Locate the cell with the specified text and output its [x, y] center coordinate. 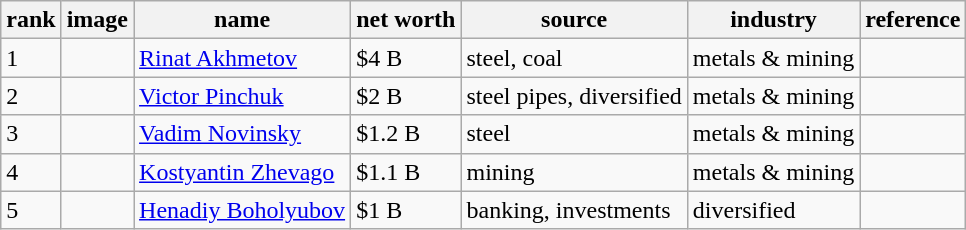
name [242, 20]
source [574, 20]
$1.2 B [406, 134]
Henadiy Boholyubov [242, 210]
2 [31, 96]
mining [574, 172]
$1 B [406, 210]
rank [31, 20]
steel pipes, diversified [574, 96]
3 [31, 134]
Victor Pinchuk [242, 96]
banking, investments [574, 210]
4 [31, 172]
image [97, 20]
reference [913, 20]
net worth [406, 20]
5 [31, 210]
steel, coal [574, 58]
diversified [773, 210]
Rinat Akhmetov [242, 58]
Vadim Novinsky [242, 134]
industry [773, 20]
Kostyantin Zhevago [242, 172]
steel [574, 134]
1 [31, 58]
$4 B [406, 58]
$2 B [406, 96]
$1.1 B [406, 172]
